From the cell containing the given text, extract its center point as [X, Y] coordinate. 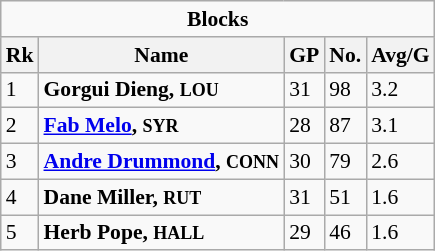
4 [20, 197]
Blocks [218, 19]
2.6 [400, 162]
79 [345, 162]
98 [345, 90]
Fab Melo, SYR [161, 126]
29 [304, 233]
Avg/G [400, 55]
3.2 [400, 90]
Name [161, 55]
Rk [20, 55]
2 [20, 126]
Gorgui Dieng, LOU [161, 90]
51 [345, 197]
GP [304, 55]
28 [304, 126]
1 [20, 90]
5 [20, 233]
87 [345, 126]
Andre Drummond, CONN [161, 162]
3.1 [400, 126]
30 [304, 162]
No. [345, 55]
46 [345, 233]
3 [20, 162]
Dane Miller, RUT [161, 197]
Herb Pope, HALL [161, 233]
